Provide the (x, y) coordinate of the cell's center where the given text is located.  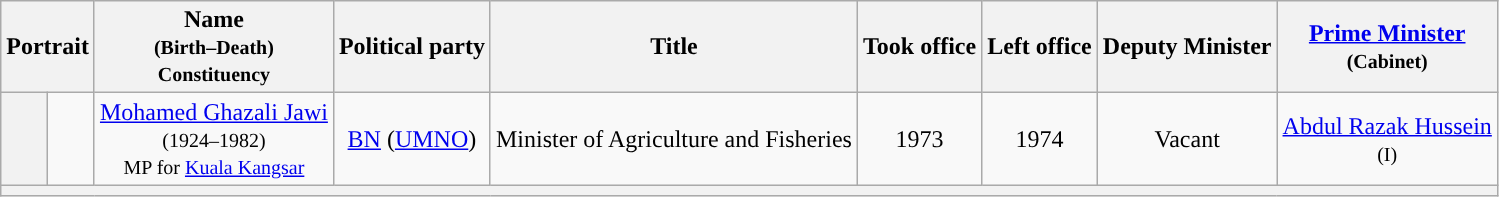
Portrait (48, 47)
Minister of Agriculture and Fisheries (674, 139)
Prime Minister(Cabinet) (1387, 47)
Deputy Minister (1187, 47)
Vacant (1187, 139)
Political party (412, 47)
Abdul Razak Hussein(I) (1387, 139)
BN (UMNO) (412, 139)
Mohamed Ghazali Jawi(1924–1982)MP for Kuala Kangsar (214, 139)
Took office (919, 47)
Name(Birth–Death)Constituency (214, 47)
Title (674, 47)
Left office (1040, 47)
1974 (1040, 139)
1973 (919, 139)
